Return the [X, Y] coordinate for the center point of the cell that contains the specified text.  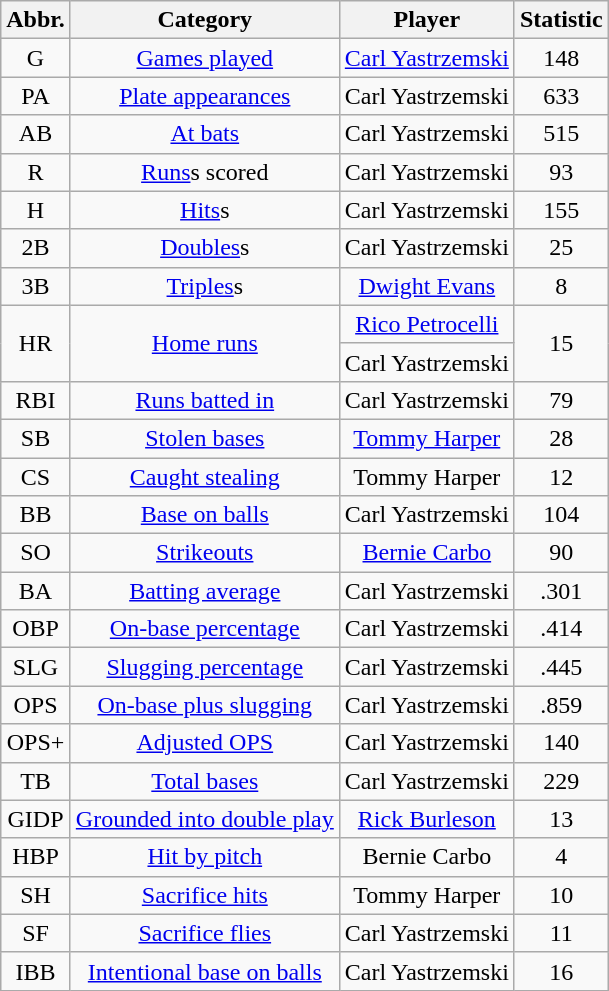
Slugging percentage [204, 667]
SB [36, 438]
Strikeouts [204, 553]
.859 [561, 705]
Runss scored [204, 172]
OPS [36, 705]
GIDP [36, 819]
Hitss [204, 210]
Sacrifice flies [204, 933]
Runs batted in [204, 400]
Grounded into double play [204, 819]
Statistic [561, 20]
28 [561, 438]
Stolen bases [204, 438]
.301 [561, 591]
On-base plus slugging [204, 705]
515 [561, 134]
12 [561, 477]
25 [561, 248]
Home runs [204, 343]
OBP [36, 629]
104 [561, 515]
PA [36, 96]
Doubless [204, 248]
90 [561, 553]
13 [561, 819]
Base on balls [204, 515]
Category [204, 20]
Tripless [204, 286]
Games played [204, 58]
3B [36, 286]
SO [36, 553]
H [36, 210]
Batting average [204, 591]
Rico Petrocelli [426, 324]
Caught stealing [204, 477]
BA [36, 591]
SH [36, 895]
2B [36, 248]
Sacrifice hits [204, 895]
SF [36, 933]
633 [561, 96]
On-base percentage [204, 629]
148 [561, 58]
TB [36, 781]
Abbr. [36, 20]
.445 [561, 667]
229 [561, 781]
Dwight Evans [426, 286]
IBB [36, 971]
Plate appearances [204, 96]
RBI [36, 400]
G [36, 58]
10 [561, 895]
.414 [561, 629]
140 [561, 743]
8 [561, 286]
Player [426, 20]
11 [561, 933]
155 [561, 210]
BB [36, 515]
Hit by pitch [204, 857]
93 [561, 172]
15 [561, 343]
4 [561, 857]
OPS+ [36, 743]
Total bases [204, 781]
SLG [36, 667]
CS [36, 477]
HBP [36, 857]
R [36, 172]
Adjusted OPS [204, 743]
AB [36, 134]
Intentional base on balls [204, 971]
Rick Burleson [426, 819]
HR [36, 343]
79 [561, 400]
16 [561, 971]
At bats [204, 134]
